Return (X, Y) of the center of cell containing provided text 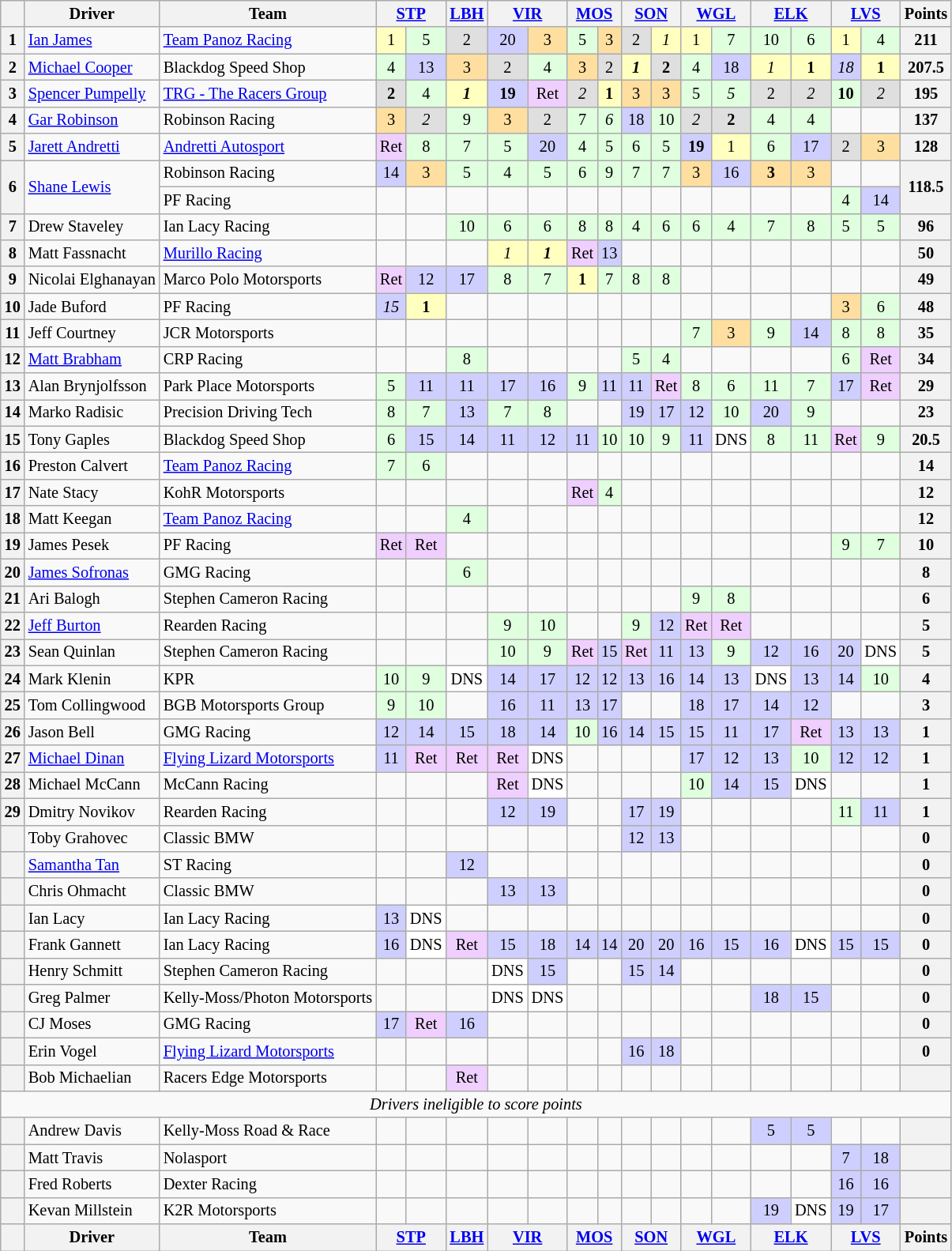
Precision Driving Tech (268, 413)
Michael Cooper (92, 67)
Ian James (92, 40)
Sean Quinlan (92, 652)
49 (926, 280)
Jason Bell (92, 732)
ST Racing (268, 865)
Marco Polo Motorsports (268, 280)
Kelly-Moss/Photon Motorsports (268, 998)
26 (13, 732)
195 (926, 93)
TRG - The Racers Group (268, 93)
211 (926, 40)
Preston Calvert (92, 465)
128 (926, 147)
Matt Brabham (92, 360)
Erin Vogel (92, 1051)
Dexter Racing (268, 1184)
Jeff Courtney (92, 333)
27 (13, 759)
21 (13, 599)
Andrew Davis (92, 1131)
24 (13, 679)
Michael Dinan (92, 759)
Marko Radisic (92, 413)
118.5 (926, 187)
Greg Palmer (92, 998)
Park Place Motorsports (268, 386)
Spencer Pumpelly (92, 93)
96 (926, 227)
Matt Fassnacht (92, 253)
35 (926, 333)
Jeff Burton (92, 625)
20.5 (926, 439)
KPR (268, 679)
207.5 (926, 67)
Alan Brynjolfsson (92, 386)
28 (13, 785)
James Pesek (92, 545)
Jade Buford (92, 307)
Bob Michaelian (92, 1078)
Tom Collingwood (92, 705)
K2R Motorsports (268, 1211)
Jarett Andretti (92, 147)
CRP Racing (268, 360)
Murillo Racing (268, 253)
Matt Travis (92, 1158)
BGB Motorsports Group (268, 705)
Drivers ineligible to score points (476, 1104)
Mark Klenin (92, 679)
34 (926, 360)
Andretti Autosport (268, 147)
Michael McCann (92, 785)
Nate Stacy (92, 492)
22 (13, 625)
McCann Racing (268, 785)
25 (13, 705)
Nolasport (268, 1158)
Racers Edge Motorsports (268, 1078)
Henry Schmitt (92, 971)
137 (926, 120)
Ian Lacy (92, 918)
48 (926, 307)
James Sofronas (92, 572)
Samantha Tan (92, 865)
JCR Motorsports (268, 333)
Nicolai Elghanayan (92, 280)
CJ Moses (92, 1024)
Matt Keegan (92, 519)
Ari Balogh (92, 599)
Toby Grahovec (92, 838)
Drew Staveley (92, 227)
Tony Gaples (92, 439)
Kevan Millstein (92, 1211)
Chris Ohmacht (92, 891)
50 (926, 253)
Fred Roberts (92, 1184)
Dmitry Novikov (92, 812)
Shane Lewis (92, 187)
Frank Gannett (92, 944)
Kelly-Moss Road & Race (268, 1131)
Gar Robinson (92, 120)
KohR Motorsports (268, 492)
